Output the (x, y) coordinate of the center of the cell containing the given text.  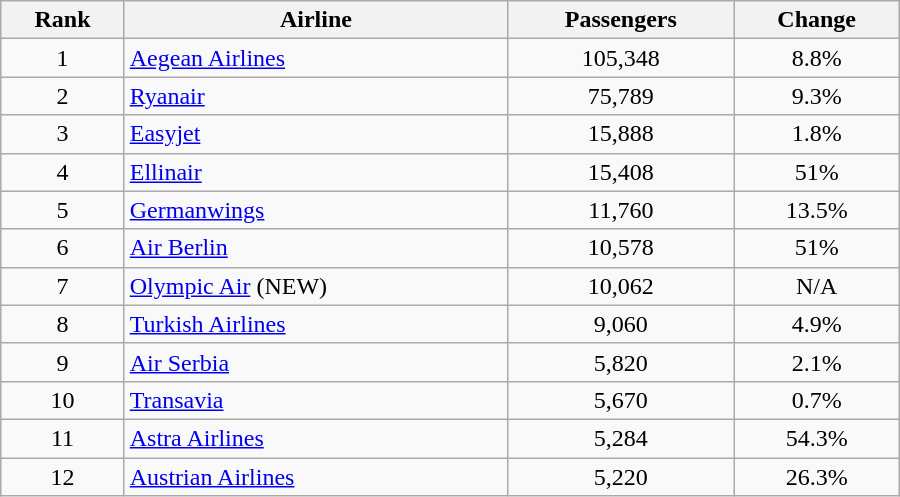
26.3% (816, 477)
Aegean Airlines (316, 58)
7 (62, 286)
5,284 (621, 438)
Austrian Airlines (316, 477)
Olympic Air (NEW) (316, 286)
10,578 (621, 248)
13.5% (816, 210)
5,220 (621, 477)
2.1% (816, 362)
Air Serbia (316, 362)
5,670 (621, 400)
Air Berlin (316, 248)
11,760 (621, 210)
75,789 (621, 96)
15,408 (621, 172)
4.9% (816, 324)
2 (62, 96)
Turkish Airlines (316, 324)
1.8% (816, 134)
Germanwings (316, 210)
N/A (816, 286)
5,820 (621, 362)
Ellinair (316, 172)
Easyjet (316, 134)
15,888 (621, 134)
1 (62, 58)
4 (62, 172)
9,060 (621, 324)
9 (62, 362)
Rank (62, 20)
10 (62, 400)
8.8% (816, 58)
Passengers (621, 20)
12 (62, 477)
11 (62, 438)
5 (62, 210)
Transavia (316, 400)
54.3% (816, 438)
105,348 (621, 58)
6 (62, 248)
8 (62, 324)
9.3% (816, 96)
Astra Airlines (316, 438)
10,062 (621, 286)
Ryanair (316, 96)
Airline (316, 20)
3 (62, 134)
0.7% (816, 400)
Change (816, 20)
